Search for the cell housing the specified text and yield its [X, Y] center coordinate. 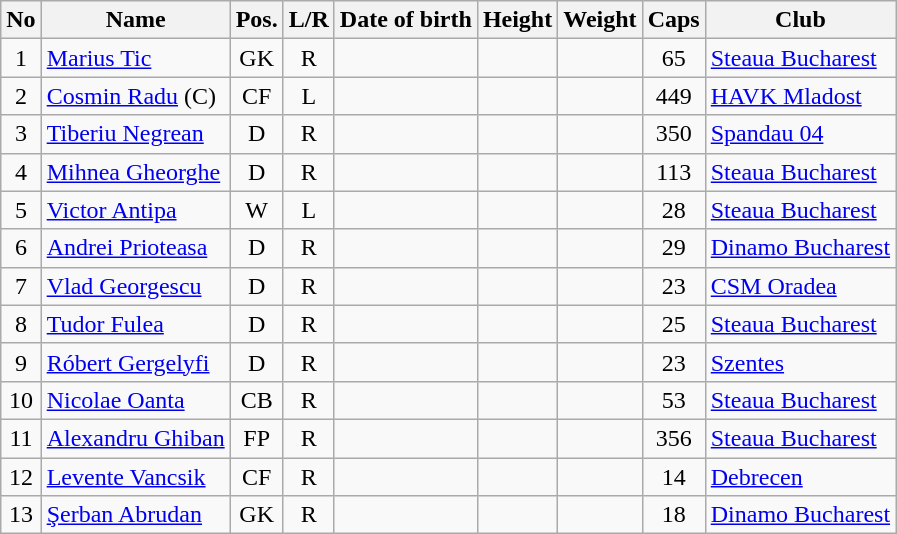
1 [21, 58]
7 [21, 286]
Weight [600, 20]
9 [21, 362]
18 [674, 515]
Marius Tic [136, 58]
2 [21, 96]
Debrecen [800, 477]
Vlad Georgescu [136, 286]
Nicolae Oanta [136, 400]
Club [800, 20]
12 [21, 477]
14 [674, 477]
6 [21, 248]
CSM Oradea [800, 286]
FP [256, 438]
13 [21, 515]
No [21, 20]
113 [674, 172]
Tudor Fulea [136, 324]
11 [21, 438]
53 [674, 400]
W [256, 210]
350 [674, 134]
28 [674, 210]
Mihnea Gheorghe [136, 172]
HAVK Mladost [800, 96]
Cosmin Radu (C) [136, 96]
L/R [308, 20]
Height [517, 20]
Name [136, 20]
65 [674, 58]
CB [256, 400]
Szentes [800, 362]
Levente Vancsik [136, 477]
Victor Antipa [136, 210]
Spandau 04 [800, 134]
Şerban Abrudan [136, 515]
10 [21, 400]
Pos. [256, 20]
356 [674, 438]
3 [21, 134]
Alexandru Ghiban [136, 438]
25 [674, 324]
Andrei Prioteasa [136, 248]
4 [21, 172]
Caps [674, 20]
449 [674, 96]
8 [21, 324]
29 [674, 248]
Tiberiu Negrean [136, 134]
Date of birth [406, 20]
Róbert Gergelyfi [136, 362]
5 [21, 210]
